For the text-containing cell, return its midpoint in [X, Y] coordinate format. 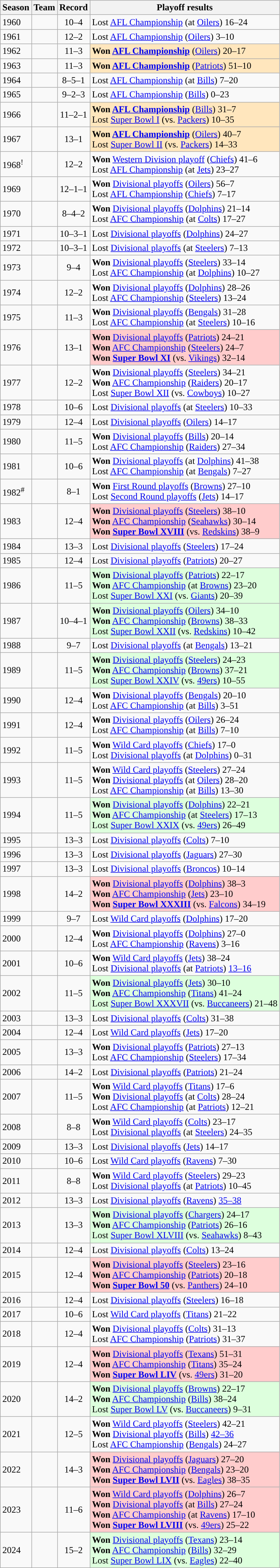
Won Wild Card playoffs (Steelers) 42–21 Won Divisional playoffs (Bills) 42–36 Lost AFC Championship (Bengals) 24–27 [185, 1434]
1992 [16, 750]
Won Divisional playoffs (Steelers) 34–21 Won AFC Championship (Raiders) 20–17Lost Super Bowl XII (vs. Cowboys) 10–27 [185, 383]
2023 [16, 1510]
Lost Divisional playoffs (Colts) 13–24 [185, 1250]
Won Divisional playoffs (Bengals) 31–28Lost AFC Championship (at Steelers) 10–16 [185, 318]
2016 [16, 1300]
Won First Round playoffs (Browns) 27–10Lost Second Round playoffs (Jets) 14–17 [185, 491]
1969 [16, 189]
1997 [16, 869]
Won Wild Card playoffs (Colts) 23–17 Lost Divisional playoffs (at Steelers) 24–35 [185, 1127]
Won Divisional playoffs (Steelers) 23–16Won AFC Championship (Patriots) 20–18Won Super Bowl 50 (vs. Panthers) 24–10 [185, 1275]
1977 [16, 383]
Won Western Division playoff (Chiefs) 41–6Lost AFL Championship (at Jets) 23–27 [185, 164]
2012 [16, 1200]
1973 [16, 268]
Lost Divisional playoffs (Jaguars) 27–30 [185, 854]
Won AFL Championship (Oilers) 20–17 [185, 51]
Lost AFL Championship (Bills) 0–23 [185, 95]
2013 [16, 1225]
Lost Divisional playoffs (Ravens) 35–38 [185, 1200]
Lost Divisional playoffs (Steelers) 17–24 [185, 546]
2005 [16, 1052]
Won Divisional playoffs (Bills) 20–14Lost AFC Championship (Raiders) 27–34 [185, 441]
1987 [16, 621]
1978 [16, 407]
2022 [16, 1469]
2019 [16, 1364]
9–4 [74, 268]
8–5–1 [74, 80]
Lost Wild Card playoffs (Jets) 17–20 [185, 1033]
1968! [16, 164]
Won Wild Card playoffs (Jets) 38–24Lost Divisional playoffs (at Patriots) 13–16 [185, 963]
Won Divisional playoffs (Patriots) 22–17Won AFC Championship (at Browns) 23–20 Lost Super Bowl XXI (vs. Giants) 20–39 [185, 585]
2004 [16, 1033]
2024 [16, 1550]
2014 [16, 1250]
Lost Divisional playoffs (at Steelers) 10–33 [185, 407]
1982# [16, 491]
Lost AFL Championship (at Bills) 7–20 [185, 80]
1981 [16, 467]
Lost Wild Card playoffs (Ravens) 7–30 [185, 1161]
Won Divisional playoffs (Chargers) 24–17Won AFC Championship (Patriots) 26–16Lost Super Bowl XLVIII (vs. Seahawks) 8–43 [185, 1225]
2015 [16, 1275]
1971 [16, 233]
Playoff results [185, 8]
1995 [16, 840]
1983 [16, 521]
Lost Wild Card playoffs (Dolphins) 17–20 [185, 919]
2010 [16, 1161]
Won Divisional playoffs (Patriots) 27–13Lost AFC Championship (Steelers) 17–34 [185, 1052]
15–2 [74, 1550]
1996 [16, 854]
Won Divisional playoffs (Colts) 31–13 Lost AFC Championship (Patriots) 31–37 [185, 1334]
2018 [16, 1334]
Won AFL Championship (Oilers) 40–7Lost Super Bowl II (vs. Packers) 14–33 [185, 139]
Won Divisional playoffs (Steelers) 38–10Won AFC Championship (Seahawks) 30–14Won Super Bowl XVIII (vs. Redskins) 38–9 [185, 521]
12–1–1 [74, 189]
2017 [16, 1314]
Won AFL Championship (Bills) 31–7Lost Super Bowl I (vs. Packers) 10–35 [185, 115]
Won Wild Card playoffs (Steelers) 27–24 Won Divisional playoffs (at Oilers) 28–20Lost AFC Championship (at Bills) 13–30 [185, 780]
1989 [16, 670]
2021 [16, 1434]
14–3 [74, 1469]
Lost Divisional playoffs (Patriots) 20–27 [185, 560]
2009 [16, 1147]
1993 [16, 780]
Won Divisional playoffs (Steelers) 24–23Won AFC Championship (Browns) 37–21Lost Super Bowl XXIV (vs. 49ers) 10–55 [185, 670]
Won Divisional playoffs (Steelers) 33–14Lost AFC Championship (at Dolphins) 10–27 [185, 268]
Won Divisional playoffs (Oilers) 56–7Lost AFL Championship (Chiefs) 7–17 [185, 189]
1991 [16, 725]
Won Divisional playoffs (Dolphins) 22–21Won AFC Championship (at Steelers) 17–13Lost Super Bowl XXIX (vs. 49ers) 26–49 [185, 815]
Won Wild Card playoffs (Chiefs) 17–0Lost Divisional playoffs (at Dolphins) 0–31 [185, 750]
1979 [16, 422]
Won Divisional playoffs (Dolphins) 28–26Lost AFC Championship (Steelers) 13–24 [185, 292]
1972 [16, 248]
Lost Divisional playoffs (Jets) 14–17 [185, 1147]
10–4–1 [74, 621]
Record [74, 8]
Won Wild Card playoffs (Titans) 17–6Won Divisional playoffs (at Colts) 28–24Lost AFC Championship (at Patriots) 12–21 [185, 1097]
1967 [16, 139]
Lost Divisional playoffs (at Steelers) 7–13 [185, 248]
11–6 [74, 1510]
Lost Divisional playoffs (Oilers) 14–17 [185, 422]
1994 [16, 815]
Won AFL Championship (Patriots) 51–10 [185, 66]
Lost Wild Card playoffs (Titans) 21–22 [185, 1314]
Won Divisional playoffs (Jets) 30–10Won AFC Championship (Titans) 41–24Lost Super Bowl XXXVII (vs. Buccaneers) 21–48 [185, 993]
Won Divisional playoffs (Oilers) 34–10Won AFC Championship (Browns) 38–33Lost Super Bowl XXII (vs. Redskins) 10–42 [185, 621]
1990 [16, 700]
Lost Divisional playoffs (Colts) 7–10 [185, 840]
Team [44, 8]
Won Wild Card playoffs (Steelers) 29–23 Lost Divisional playoffs (at Patriots) 10–45 [185, 1180]
Won Divisional playoffs (Jaguars) 27–20 Won AFC Championship (Bengals) 23–20 Won Super Bowl LVII (vs. Eagles) 38–35 [185, 1469]
Lost AFL Championship (Oilers) 3–10 [185, 37]
1962 [16, 51]
2003 [16, 1018]
Season [16, 8]
9–2–3 [74, 95]
1988 [16, 646]
1970 [16, 214]
11–2–1 [74, 115]
1984 [16, 546]
12–5 [74, 1434]
Lost Divisional playoffs (Broncos) 10–14 [185, 869]
Lost AFL Championship (at Oilers) 16–24 [185, 22]
Won Divisional playoffs (Texans) 23–14Won AFC Championship (Bills) 32–29Lost Super Bowl LIX (vs. Eagles) 22–40 [185, 1550]
2008 [16, 1127]
Lost Divisional playoffs (Dolphins) 24–27 [185, 233]
1980 [16, 441]
2007 [16, 1097]
8–1 [74, 491]
Won Divisional playoffs (Browns) 22–17 Won AFC Championship (Bills) 38–24 Lost Super Bowl LV (vs. Buccaneers) 9–31 [185, 1399]
2011 [16, 1180]
2006 [16, 1072]
1963 [16, 66]
1986 [16, 585]
Won Divisional playoffs (Dolphins) 27–0Lost AFC Championship (Ravens) 3–16 [185, 938]
2000 [16, 938]
2001 [16, 963]
Won Divisional playoffs (Bengals) 20–10Lost AFC Championship (at Bills) 3–51 [185, 700]
Lost Divisional playoffs (at Bengals) 13–21 [185, 646]
Won Divisional playoffs (Dolphins) 21–14Lost AFC Championship (at Colts) 17–27 [185, 214]
8–4–2 [74, 214]
Won Divisional playoffs (Dolphins) 38–3Won AFC Championship (Jets) 23–10Won Super Bowl XXXIII (vs. Falcons) 34–19 [185, 894]
1961 [16, 37]
Won Divisional playoffs (Patriots) 24–21Won AFC Championship (Steelers) 24–7Won Super Bowl XI (vs. Vikings) 32–14 [185, 347]
1975 [16, 318]
1998 [16, 894]
Lost Divisional playoffs (Colts) 31–38 [185, 1018]
1999 [16, 919]
1976 [16, 347]
1960 [16, 22]
Won Divisional playoffs (at Dolphins) 41–38 Lost AFC Championship (at Bengals) 7–27 [185, 467]
Won Divisional playoffs (Texans) 51–31 Won AFC Championship (Titans) 35–24 Won Super Bowl LIV (vs. 49ers) 31–20 [185, 1364]
2002 [16, 993]
1965 [16, 95]
Lost Divisional playoffs (Steelers) 16–18 [185, 1300]
1985 [16, 560]
Won Divisional playoffs (Oilers) 26–24Lost AFC Championship (at Bills) 7–10 [185, 725]
1964 [16, 80]
10–4 [74, 22]
1974 [16, 292]
2020 [16, 1399]
Lost Divisional playoffs (Patriots) 21–24 [185, 1072]
1966 [16, 115]
